Scan for the cell matching the given text and deliver its [X, Y] coordinate at center. 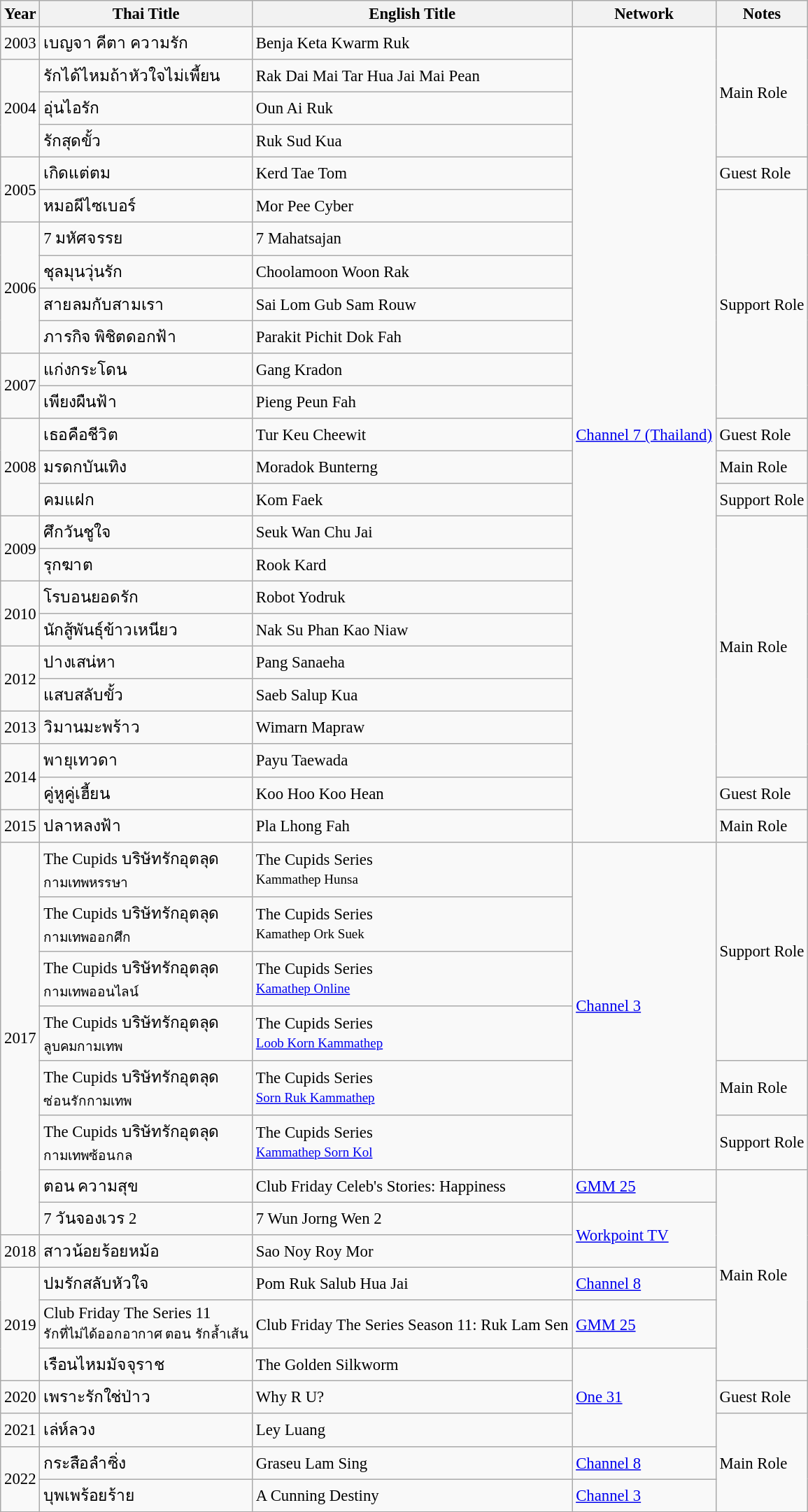
Graseu Lam Sing [411, 1462]
Rook Kard [411, 565]
Why R U? [411, 1398]
กระสือลำซิ่ง [146, 1462]
Oun Ai Ruk [411, 109]
The Cupids บริษัทรักอุตลุด ลูบคมกามเทพ [146, 1033]
Pang Sanaeha [411, 663]
วิมานมะพร้าว [146, 728]
Seuk Wan Chu Jai [411, 532]
Saeb Salup Kua [411, 695]
Tur Keu Cheewit [411, 435]
Pla Lhong Fah [411, 826]
7 Mahatsajan [411, 239]
Kerd Tae Tom [411, 174]
Year [20, 14]
Benja Keta Kwarm Ruk [411, 43]
Choolamoon Woon Rak [411, 271]
Network [644, 14]
2005 [20, 190]
แสบสลับขั้ว [146, 695]
2010 [20, 614]
เพียงผืนฟ้า [146, 402]
เกิดแต่ตม [146, 174]
2007 [20, 385]
2022 [20, 1479]
Parakit Pichit Dok Fah [411, 337]
The Cupids Series Sorn Ruk Kammathep [411, 1088]
Thai Title [146, 14]
โรบอนยอดรัก [146, 598]
Ley Luang [411, 1430]
ปางเสน่หา [146, 663]
The Cupids บริษัทรักอุตลุด กามเทพออนไลน์ [146, 979]
เรือนไหมมัจจุราช [146, 1364]
2015 [20, 826]
มรดกบันเทิง [146, 467]
ปมรักสลับหัวใจ [146, 1285]
7 วันจองเวร 2 [146, 1219]
Koo Hoo Koo Hean [411, 793]
รักได้ไหมถ้าหัวใจไม่เพี้ยน [146, 76]
One 31 [644, 1397]
2018 [20, 1251]
2014 [20, 777]
เล่ห์ลวง [146, 1430]
2017 [20, 1038]
Channel 7 (Thailand) [644, 435]
คู่หูคู่เฮี้ยน [146, 793]
Nak Su Phan Kao Niaw [411, 630]
Kom Faek [411, 500]
อุ่นไอรัก [146, 109]
แก่งกระโดน [146, 369]
2012 [20, 679]
7 มหัศจรรย [146, 239]
Club Friday Celeb's Stories: Happiness [411, 1187]
Pieng Peun Fah [411, 402]
Sai Lom Gub Sam Rouw [411, 304]
Sao Noy Roy Mor [411, 1251]
English Title [411, 14]
2009 [20, 549]
เธอคือชีวิต [146, 435]
2003 [20, 43]
2008 [20, 467]
2021 [20, 1430]
Wimarn Mapraw [411, 728]
Moradok Bunterng [411, 467]
ชุลมุนวุ่นรัก [146, 271]
Rak Dai Mai Tar Hua Jai Mai Pean [411, 76]
Workpoint TV [644, 1236]
เพราะรักใช่ป่าว [146, 1398]
เบญจา คีตา ความรัก [146, 43]
The Cupids Series Kammathep Sorn Kol [411, 1143]
The Cupids บริษัทรักอุตลุด กามเทพหรรษา [146, 869]
Payu Taewada [411, 761]
Club Friday The Series 11 รักที่ไม่ได้ออกอากาศ ตอน รักล้ำเส้น [146, 1324]
หมอผีไซเบอร์ [146, 207]
Notes [761, 14]
ตอน ความสุข [146, 1187]
รักสุดขั้ว [146, 141]
2019 [20, 1324]
สาวน้อยร้อยหม้อ [146, 1251]
รุกฆาต [146, 565]
The Cupids บริษัทรักอุตลุด กามเทพซ้อนกล [146, 1143]
2004 [20, 108]
บุพเพร้อยร้าย [146, 1496]
2020 [20, 1398]
The Cupids Series Kamathep Online [411, 979]
The Cupids Series Loob Korn Kammathep [411, 1033]
The Golden Silkworm [411, 1364]
Robot Yodruk [411, 598]
The Cupids บริษัทรักอุตลุด ซ่อนรักกามเทพ [146, 1088]
ภารกิจ พิชิตดอกฟ้า [146, 337]
A Cunning Destiny [411, 1496]
2013 [20, 728]
สายลมกับสามเรา [146, 304]
The Cupids บริษัทรักอุตลุด กามเทพออกศึก [146, 924]
Pom Ruk Salub Hua Jai [411, 1285]
ศึกวันชูใจ [146, 532]
พายุเทวดา [146, 761]
The Cupids Series Kamathep Ork Suek [411, 924]
คมแฝก [146, 500]
ปลาหลงฟ้า [146, 826]
The Cupids Series Kammathep Hunsa [411, 869]
นักสู้พันธุ์ข้าวเหนียว [146, 630]
7 Wun Jorng Wen 2 [411, 1219]
2006 [20, 288]
Gang Kradon [411, 369]
Club Friday The Series Season 11: Ruk Lam Sen [411, 1324]
Ruk Sud Kua [411, 141]
Mor Pee Cyber [411, 207]
